Provide the [X, Y] coordinate of the cell's center where the given text is located.  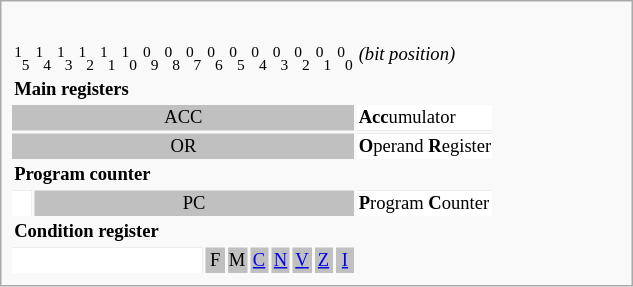
Main registers [253, 90]
F [215, 261]
I [345, 261]
04 [259, 58]
Z [323, 261]
(bit position) [425, 58]
Program Counter [425, 204]
00 [345, 58]
11 [108, 58]
14 [43, 58]
08 [172, 58]
07 [193, 58]
Accumulator [425, 119]
01 [323, 58]
05 [237, 58]
03 [280, 58]
06 [215, 58]
10 [129, 58]
C [259, 261]
M [237, 261]
Operand Register [425, 147]
09 [150, 58]
Condition register [253, 233]
PC [194, 204]
OR [184, 147]
Program counter [253, 176]
02 [302, 58]
13 [65, 58]
15 [22, 58]
12 [86, 58]
N [280, 261]
V [302, 261]
ACC [184, 119]
